Identify which cell holds the provided text, then report its (x, y) central coordinate. 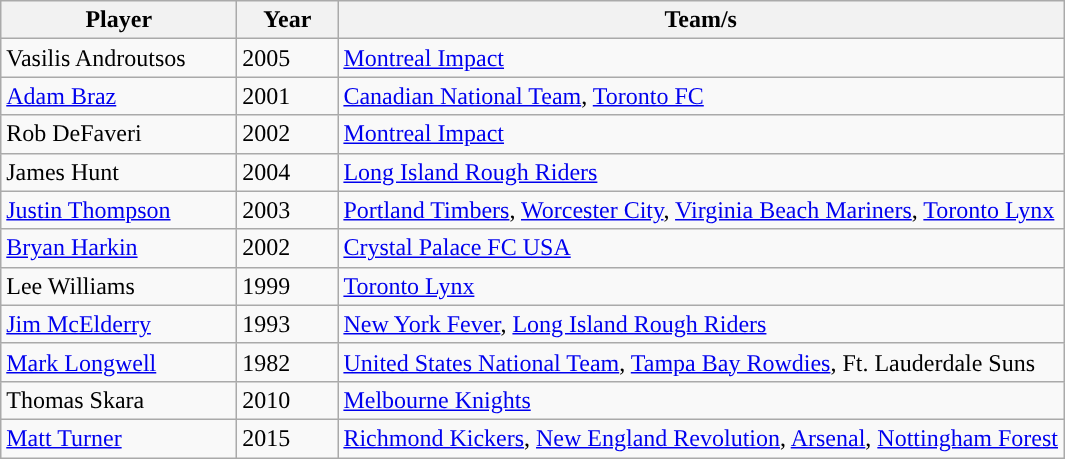
Adam Braz (119, 96)
Long Island Rough Riders (701, 172)
1982 (288, 362)
Melbourne Knights (701, 400)
Toronto Lynx (701, 286)
2001 (288, 96)
Crystal Palace FC USA (701, 248)
Canadian National Team, Toronto FC (701, 96)
Team/s (701, 20)
Justin Thompson (119, 210)
1999 (288, 286)
Player (119, 20)
Lee Williams (119, 286)
Year (288, 20)
James Hunt (119, 172)
Vasilis Androutsos (119, 58)
Rob DeFaveri (119, 134)
Matt Turner (119, 438)
2010 (288, 400)
New York Fever, Long Island Rough Riders (701, 324)
Portland Timbers, Worcester City, Virginia Beach Mariners, Toronto Lynx (701, 210)
1993 (288, 324)
Richmond Kickers, New England Revolution, Arsenal, Nottingham Forest (701, 438)
2015 (288, 438)
2003 (288, 210)
Mark Longwell (119, 362)
Bryan Harkin (119, 248)
2004 (288, 172)
2005 (288, 58)
Thomas Skara (119, 400)
United States National Team, Tampa Bay Rowdies, Ft. Lauderdale Suns (701, 362)
Jim McElderry (119, 324)
